Provide the [x, y] coordinate of the cell's center where the given text is located.  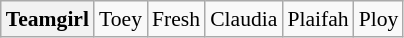
Teamgirl [48, 19]
Ploy [379, 19]
Claudia [244, 19]
Plaifah [318, 19]
Toey [120, 19]
Fresh [176, 19]
